Identify which cell holds the provided text, then report its (x, y) central coordinate. 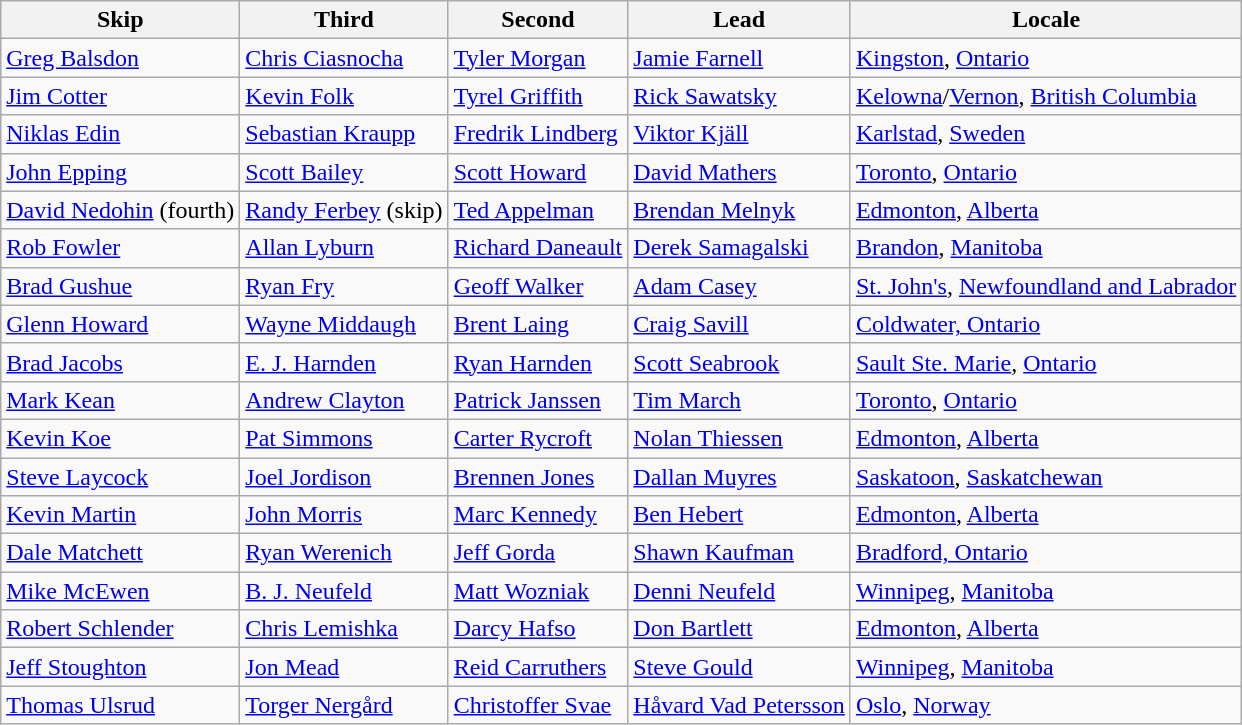
Marc Kennedy (538, 515)
Kevin Koe (120, 438)
Kingston, Ontario (1046, 58)
Scott Bailey (344, 172)
Wayne Middaugh (344, 324)
Skip (120, 20)
David Nedohin (fourth) (120, 210)
Geoff Walker (538, 286)
Pat Simmons (344, 438)
Robert Schlender (120, 629)
Sault Ste. Marie, Ontario (1046, 362)
Dale Matchett (120, 553)
Don Bartlett (740, 629)
E. J. Harnden (344, 362)
Shawn Kaufman (740, 553)
Ryan Fry (344, 286)
Glenn Howard (120, 324)
Nolan Thiessen (740, 438)
Kevin Martin (120, 515)
Fredrik Lindberg (538, 134)
Sebastian Kraupp (344, 134)
Jeff Gorda (538, 553)
Ted Appelman (538, 210)
Bradford, Ontario (1046, 553)
Jamie Farnell (740, 58)
Jim Cotter (120, 96)
St. John's, Newfoundland and Labrador (1046, 286)
Viktor Kjäll (740, 134)
Second (538, 20)
Reid Carruthers (538, 667)
Randy Ferbey (skip) (344, 210)
Denni Neufeld (740, 591)
Steve Laycock (120, 477)
Steve Gould (740, 667)
Darcy Hafso (538, 629)
Tyler Morgan (538, 58)
Christoffer Svae (538, 705)
Brad Gushue (120, 286)
Brendan Melnyk (740, 210)
Rick Sawatsky (740, 96)
Brad Jacobs (120, 362)
Saskatoon, Saskatchewan (1046, 477)
Matt Wozniak (538, 591)
Torger Nergård (344, 705)
Chris Ciasnocha (344, 58)
John Epping (120, 172)
Andrew Clayton (344, 400)
Rob Fowler (120, 248)
Tyrel Griffith (538, 96)
Ryan Werenich (344, 553)
Lead (740, 20)
Greg Balsdon (120, 58)
Allan Lyburn (344, 248)
Patrick Janssen (538, 400)
Ryan Harnden (538, 362)
Locale (1046, 20)
Brent Laing (538, 324)
Scott Howard (538, 172)
Brennen Jones (538, 477)
Mike McEwen (120, 591)
Joel Jordison (344, 477)
Kevin Folk (344, 96)
Richard Daneault (538, 248)
Karlstad, Sweden (1046, 134)
Dallan Muyres (740, 477)
John Morris (344, 515)
B. J. Neufeld (344, 591)
Håvard Vad Petersson (740, 705)
Niklas Edin (120, 134)
Thomas Ulsrud (120, 705)
Third (344, 20)
Adam Casey (740, 286)
Derek Samagalski (740, 248)
Oslo, Norway (1046, 705)
Tim March (740, 400)
Mark Kean (120, 400)
Kelowna/Vernon, British Columbia (1046, 96)
Chris Lemishka (344, 629)
Ben Hebert (740, 515)
Scott Seabrook (740, 362)
David Mathers (740, 172)
Brandon, Manitoba (1046, 248)
Coldwater, Ontario (1046, 324)
Jeff Stoughton (120, 667)
Craig Savill (740, 324)
Carter Rycroft (538, 438)
Jon Mead (344, 667)
